Capture the cell that displays the provided text and extract its (X, Y) central coordinate. 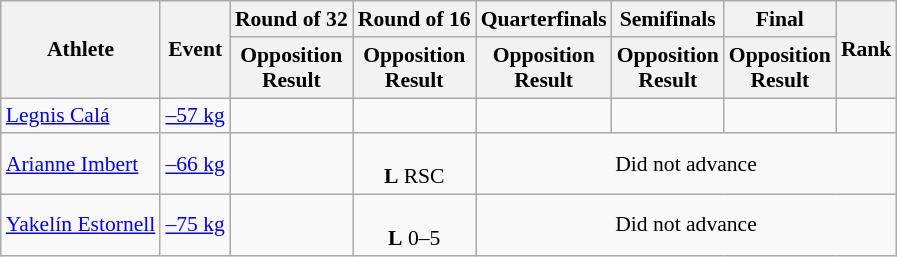
Final (780, 19)
–66 kg (194, 164)
Round of 32 (292, 19)
–75 kg (194, 226)
Athlete (81, 50)
Arianne Imbert (81, 164)
Round of 16 (414, 19)
L RSC (414, 164)
Legnis Calá (81, 116)
Semifinals (668, 19)
Quarterfinals (544, 19)
Event (194, 50)
L 0–5 (414, 226)
Yakelín Estornell (81, 226)
Rank (866, 50)
–57 kg (194, 116)
